Output the (x, y) coordinate of the center of the cell containing the given text.  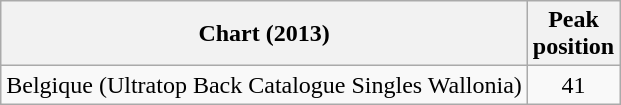
Peakposition (573, 34)
Belgique (Ultratop Back Catalogue Singles Wallonia) (264, 85)
41 (573, 85)
Chart (2013) (264, 34)
